Find where the given text appears and provide that cell's center as (X, Y) coordinate. 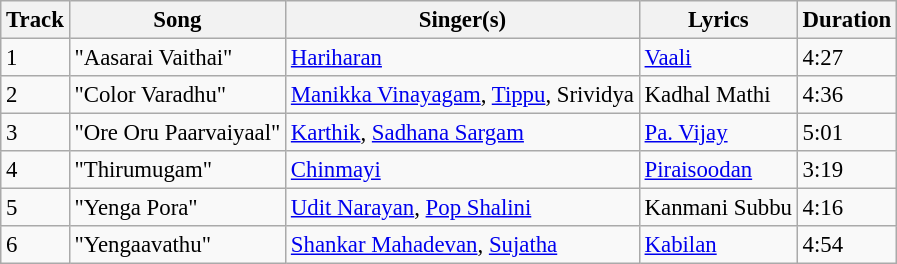
Kabilan (718, 245)
6 (35, 245)
Vaali (718, 58)
Karthik, Sadhana Sargam (463, 133)
Kadhal Mathi (718, 95)
4 (35, 170)
5 (35, 208)
Piraisoodan (718, 170)
Song (177, 20)
Shankar Mahadevan, Sujatha (463, 245)
4:54 (846, 245)
Manikka Vinayagam, Tippu, Srividya (463, 95)
Udit Narayan, Pop Shalini (463, 208)
4:27 (846, 58)
Pa. Vijay (718, 133)
2 (35, 95)
3:19 (846, 170)
"Ore Oru Paarvaiyaal" (177, 133)
Lyrics (718, 20)
Chinmayi (463, 170)
1 (35, 58)
4:16 (846, 208)
Track (35, 20)
Kanmani Subbu (718, 208)
Singer(s) (463, 20)
3 (35, 133)
Hariharan (463, 58)
"Aasarai Vaithai" (177, 58)
Duration (846, 20)
4:36 (846, 95)
"Yenga Pora" (177, 208)
"Yengaavathu" (177, 245)
"Color Varadhu" (177, 95)
"Thirumugam" (177, 170)
5:01 (846, 133)
